Locate the cell with the specified text and output its [X, Y] center coordinate. 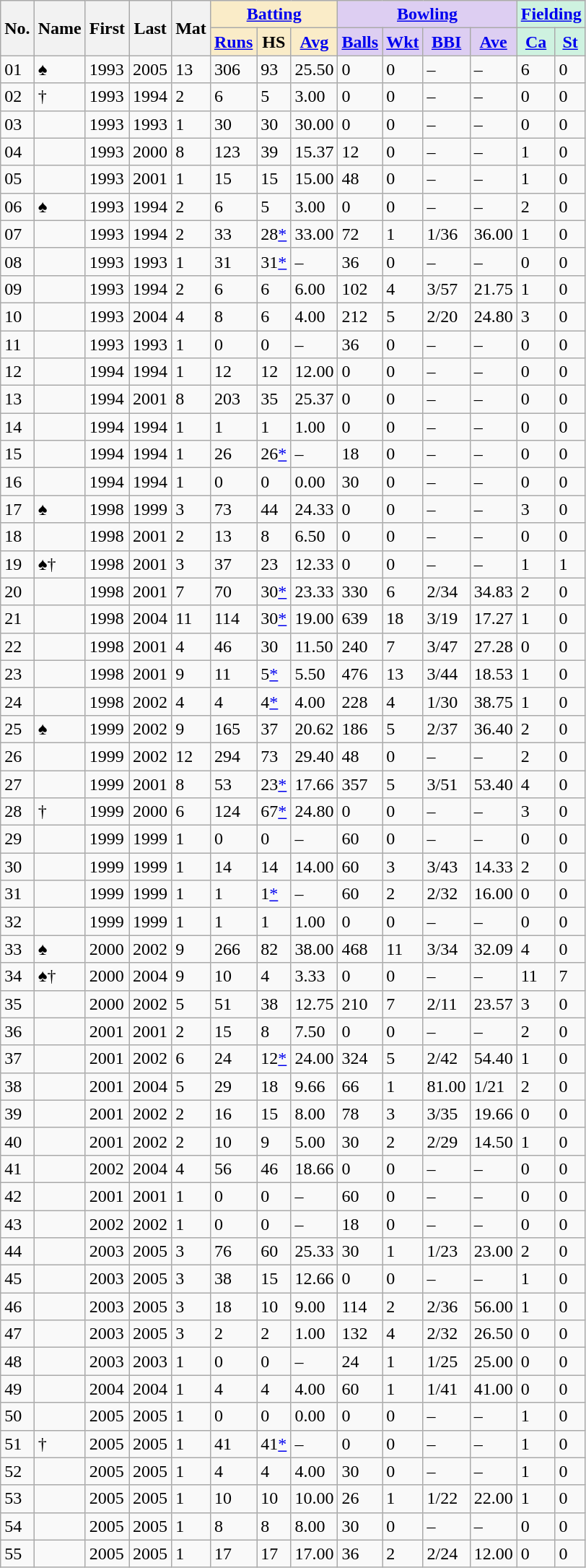
43 [17, 1224]
No. [17, 28]
26.50 [494, 1334]
36.40 [494, 729]
First [107, 28]
23.33 [315, 592]
17.00 [315, 1554]
28 [17, 812]
Fielding [551, 14]
19 [17, 564]
20 [17, 592]
12.75 [315, 1004]
25.50 [315, 69]
06 [17, 207]
Wkt [403, 42]
7.50 [315, 1031]
1/25 [446, 1361]
Avg [315, 42]
3/51 [446, 784]
3/19 [446, 619]
24.00 [315, 1059]
266 [233, 949]
3/47 [446, 646]
639 [360, 619]
78 [360, 1114]
12.66 [315, 1279]
28* [274, 234]
1/41 [446, 1389]
52 [17, 1471]
54 [17, 1526]
42 [17, 1196]
Mat [191, 28]
Balls [360, 42]
306 [233, 69]
25.33 [315, 1252]
32.09 [494, 949]
32 [17, 922]
12* [274, 1059]
Bowling [427, 14]
357 [360, 784]
3/57 [446, 289]
124 [233, 812]
41* [274, 1444]
330 [360, 592]
25 [17, 729]
16.00 [494, 894]
1/22 [446, 1499]
26* [274, 454]
2/42 [446, 1059]
123 [233, 152]
1* [274, 894]
14.33 [494, 867]
22 [17, 646]
1/23 [446, 1252]
1/30 [446, 701]
56 [233, 1169]
22.00 [494, 1499]
54.40 [494, 1059]
04 [17, 152]
2/24 [446, 1554]
324 [360, 1059]
14.00 [315, 867]
240 [360, 646]
55 [17, 1554]
228 [360, 701]
6.50 [315, 537]
5* [274, 674]
45 [17, 1279]
36.00 [494, 234]
33.00 [315, 234]
St [570, 42]
19.00 [315, 619]
66 [360, 1086]
70 [233, 592]
25.00 [494, 1361]
210 [360, 1004]
03 [17, 124]
12.33 [315, 564]
5.50 [315, 674]
21 [17, 619]
31* [274, 261]
186 [360, 729]
2/34 [446, 592]
40 [17, 1141]
18.66 [315, 1169]
47 [17, 1334]
29.40 [315, 756]
18.53 [494, 674]
Name [59, 28]
2/29 [446, 1141]
1/21 [494, 1086]
09 [17, 289]
HS [274, 42]
468 [360, 949]
3/43 [446, 867]
76 [233, 1252]
08 [17, 261]
72 [360, 234]
1/36 [446, 234]
25.37 [315, 399]
56.00 [494, 1307]
19.66 [494, 1114]
165 [233, 729]
2/37 [446, 729]
67* [274, 812]
34.83 [494, 592]
9.66 [315, 1086]
6.00 [315, 289]
Runs [233, 42]
53.40 [494, 784]
27 [17, 784]
41.00 [494, 1389]
9.00 [315, 1307]
21.75 [494, 289]
24.33 [315, 509]
3/35 [446, 1114]
15.37 [315, 152]
5.00 [315, 1141]
10.00 [315, 1499]
17.66 [315, 784]
2/20 [446, 316]
15.00 [315, 179]
476 [360, 674]
132 [360, 1334]
11.50 [315, 646]
23* [274, 784]
38.00 [315, 949]
Last [150, 28]
30.00 [315, 124]
50 [17, 1416]
81.00 [446, 1086]
23.57 [494, 1004]
102 [360, 289]
Ave [494, 42]
4* [274, 701]
27.28 [494, 646]
3.33 [315, 976]
02 [17, 97]
05 [17, 179]
2/36 [446, 1307]
14.50 [494, 1141]
93 [274, 69]
49 [17, 1389]
07 [17, 234]
17.27 [494, 619]
23.00 [494, 1252]
2/11 [446, 1004]
BBI [446, 42]
01 [17, 69]
Batting [274, 14]
20.62 [315, 729]
212 [360, 316]
3/44 [446, 674]
Ca [535, 42]
3/34 [446, 949]
203 [233, 399]
294 [233, 756]
38.75 [494, 701]
34 [17, 976]
82 [274, 949]
